Determine the [x, y] coordinate at the center of the cell enclosing the given text.  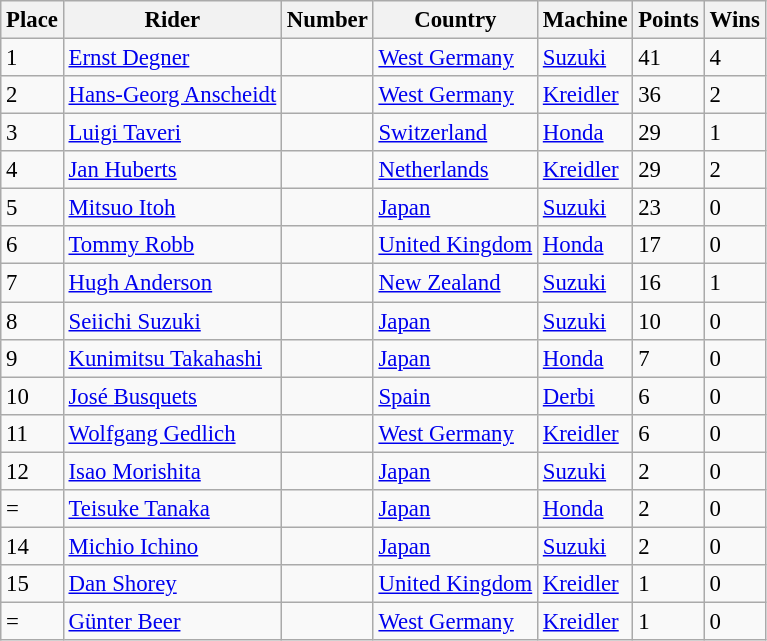
17 [668, 245]
Number [328, 20]
Günter Beer [172, 621]
12 [32, 471]
23 [668, 208]
Hans-Georg Anscheidt [172, 95]
Place [32, 20]
5 [32, 208]
Switzerland [455, 133]
Tommy Robb [172, 245]
Kunimitsu Takahashi [172, 358]
9 [32, 358]
16 [668, 283]
Jan Huberts [172, 170]
36 [668, 95]
Hugh Anderson [172, 283]
Wolfgang Gedlich [172, 433]
Rider [172, 20]
Spain [455, 396]
Mitsuo Itoh [172, 208]
41 [668, 58]
Michio Ichino [172, 546]
Isao Morishita [172, 471]
Teisuke Tanaka [172, 509]
14 [32, 546]
15 [32, 584]
Derbi [586, 396]
3 [32, 133]
Points [668, 20]
Wins [734, 20]
José Busquets [172, 396]
Ernst Degner [172, 58]
Luigi Taveri [172, 133]
Country [455, 20]
Netherlands [455, 170]
New Zealand [455, 283]
8 [32, 321]
Seiichi Suzuki [172, 321]
Dan Shorey [172, 584]
Machine [586, 20]
11 [32, 433]
